Extract the (x, y) coordinate from the center of the cell holding the provided text.  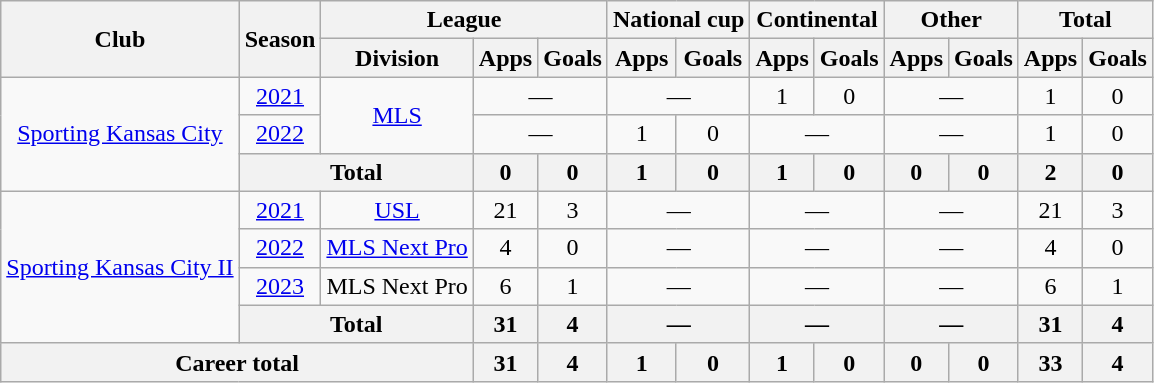
33 (1050, 362)
Career total (238, 362)
Sporting Kansas City (120, 134)
USL (397, 210)
National cup (678, 20)
Division (397, 58)
2023 (280, 286)
Club (120, 39)
MLS (397, 115)
Continental (817, 20)
Season (280, 39)
Sporting Kansas City II (120, 267)
League (464, 20)
Other (951, 20)
2 (1050, 172)
